Identify which cell holds the provided text, then report its [x, y] central coordinate. 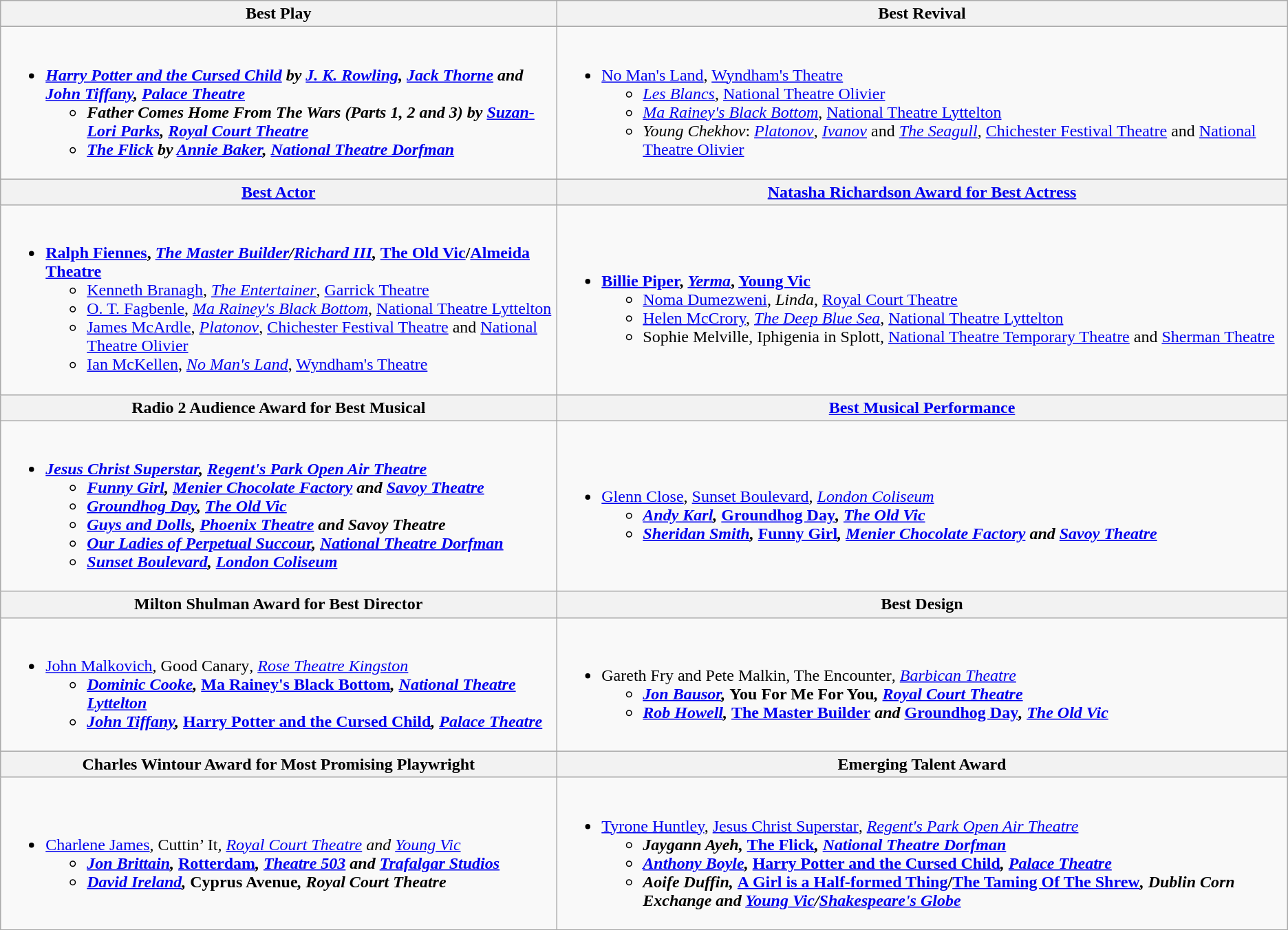
Emerging Talent Award [922, 764]
Best Actor [279, 192]
Radio 2 Audience Award for Best Musical [279, 408]
Best Play [279, 14]
Charles Wintour Award for Most Promising Playwright [279, 764]
Milton Shulman Award for Best Director [279, 604]
Best Revival [922, 14]
Best Musical Performance [922, 408]
Best Design [922, 604]
Natasha Richardson Award for Best Actress [922, 192]
